Determine the [x, y] coordinate at the center of the cell enclosing the given text.  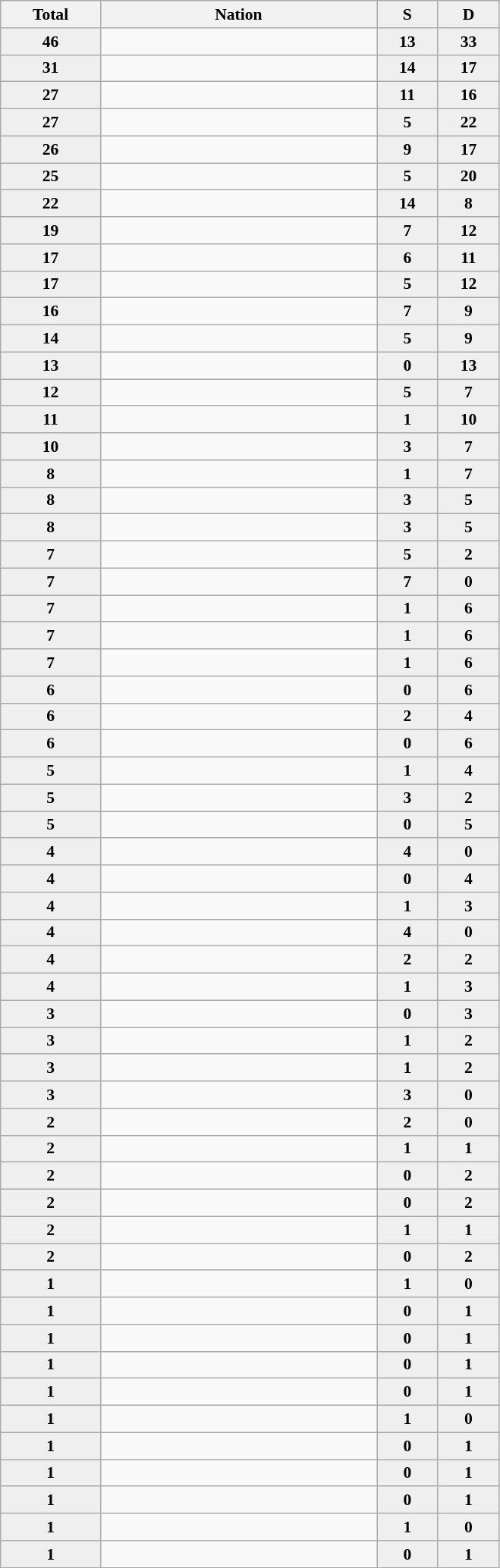
Nation [238, 14]
31 [51, 68]
25 [51, 177]
D [469, 14]
S [407, 14]
19 [51, 230]
Total [51, 14]
46 [51, 42]
20 [469, 177]
33 [469, 42]
26 [51, 149]
